Scan for the cell matching the given text and deliver its [X, Y] coordinate at center. 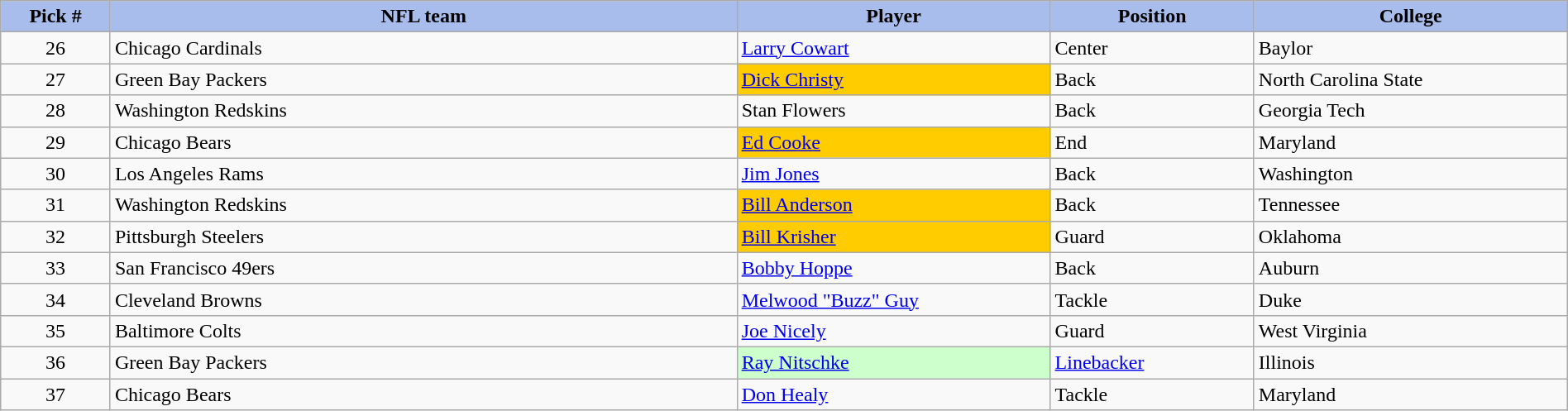
Jim Jones [893, 174]
Position [1152, 17]
NFL team [423, 17]
Oklahoma [1411, 237]
37 [56, 394]
Pick # [56, 17]
West Virginia [1411, 331]
Linebacker [1152, 362]
Stan Flowers [893, 111]
26 [56, 48]
Bobby Hoppe [893, 268]
36 [56, 362]
Pittsburgh Steelers [423, 237]
San Francisco 49ers [423, 268]
32 [56, 237]
Don Healy [893, 394]
Chicago Cardinals [423, 48]
Auburn [1411, 268]
Cleveland Browns [423, 299]
Georgia Tech [1411, 111]
Ed Cooke [893, 142]
Baylor [1411, 48]
35 [56, 331]
Duke [1411, 299]
Ray Nitschke [893, 362]
Washington [1411, 174]
North Carolina State [1411, 79]
31 [56, 205]
Bill Anderson [893, 205]
Tennessee [1411, 205]
Dick Christy [893, 79]
End [1152, 142]
34 [56, 299]
30 [56, 174]
29 [56, 142]
Los Angeles Rams [423, 174]
Player [893, 17]
Joe Nicely [893, 331]
Melwood "Buzz" Guy [893, 299]
27 [56, 79]
College [1411, 17]
Baltimore Colts [423, 331]
28 [56, 111]
33 [56, 268]
Center [1152, 48]
Illinois [1411, 362]
Bill Krisher [893, 237]
Larry Cowart [893, 48]
